Extract the [X, Y] coordinate from the center of the cell holding the provided text.  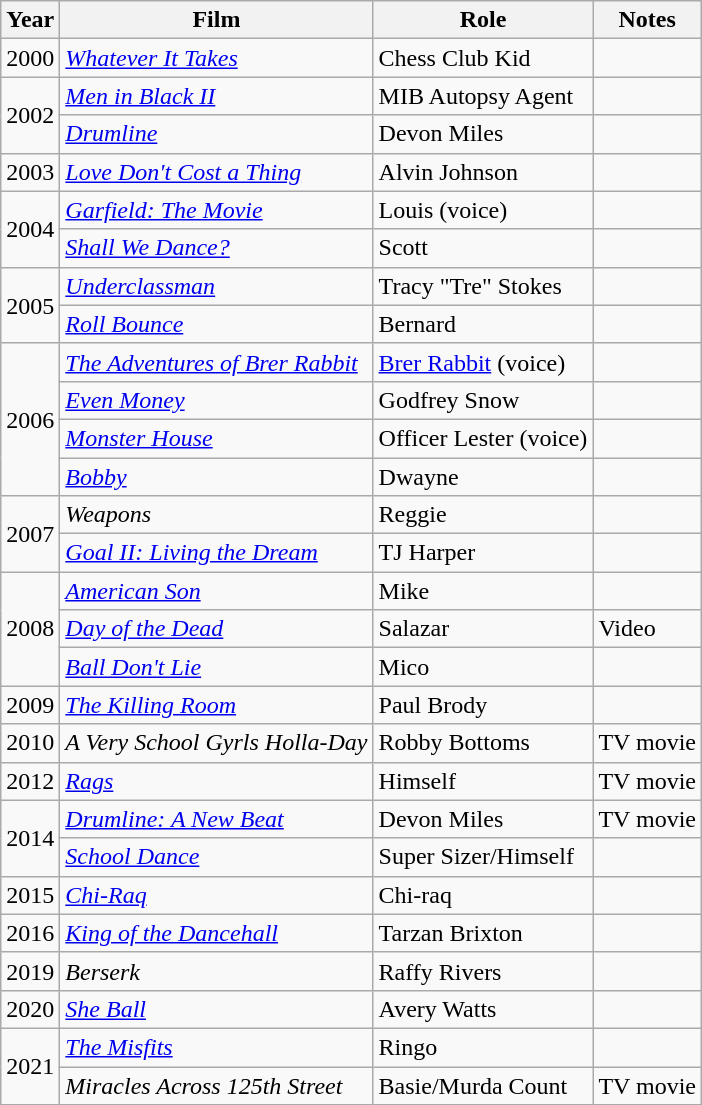
Weapons [216, 515]
2005 [30, 305]
MIB Autopsy Agent [483, 96]
Rags [216, 781]
A Very School Gyrls Holla-Day [216, 743]
King of the Dancehall [216, 933]
2010 [30, 743]
Video [648, 629]
Chi-Raq [216, 895]
Miracles Across 125th Street [216, 1085]
American Son [216, 591]
Brer Rabbit (voice) [483, 362]
2007 [30, 534]
The Adventures of Brer Rabbit [216, 362]
Love Don't Cost a Thing [216, 172]
The Killing Room [216, 705]
2006 [30, 419]
Salazar [483, 629]
Mico [483, 667]
Shall We Dance? [216, 248]
Raffy Rivers [483, 971]
Alvin Johnson [483, 172]
Robby Bottoms [483, 743]
Even Money [216, 400]
TJ Harper [483, 553]
Himself [483, 781]
The Misfits [216, 1047]
2020 [30, 1009]
2004 [30, 229]
Paul Brody [483, 705]
Role [483, 20]
Goal II: Living the Dream [216, 553]
2016 [30, 933]
Garfield: The Movie [216, 210]
Drumline: A New Beat [216, 819]
2019 [30, 971]
Chess Club Kid [483, 58]
Notes [648, 20]
2014 [30, 838]
Monster House [216, 438]
Underclassman [216, 286]
2021 [30, 1066]
2009 [30, 705]
Louis (voice) [483, 210]
Men in Black II [216, 96]
Chi-raq [483, 895]
Ringo [483, 1047]
2003 [30, 172]
2008 [30, 629]
Bernard [483, 324]
2015 [30, 895]
2002 [30, 115]
Avery Watts [483, 1009]
Super Sizer/Himself [483, 857]
Whatever It Takes [216, 58]
Mike [483, 591]
School Dance [216, 857]
Scott [483, 248]
Reggie [483, 515]
Tarzan Brixton [483, 933]
2012 [30, 781]
Bobby [216, 477]
Berserk [216, 971]
Tracy "Tre" Stokes [483, 286]
Basie/Murda Count [483, 1085]
She Ball [216, 1009]
Roll Bounce [216, 324]
Drumline [216, 134]
Year [30, 20]
Film [216, 20]
Godfrey Snow [483, 400]
2000 [30, 58]
Dwayne [483, 477]
Officer Lester (voice) [483, 438]
Ball Don't Lie [216, 667]
Day of the Dead [216, 629]
